Provide the (X, Y) coordinate of the cell's center where the given text is located.  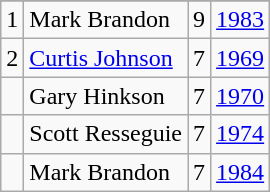
Scott Resseguie (106, 134)
Gary Hinkson (106, 96)
1974 (240, 134)
1984 (240, 172)
9 (200, 20)
1970 (240, 96)
1 (12, 20)
2 (12, 58)
1983 (240, 20)
1969 (240, 58)
Curtis Johnson (106, 58)
